Provide the [X, Y] coordinate of the cell's center where the given text is located.  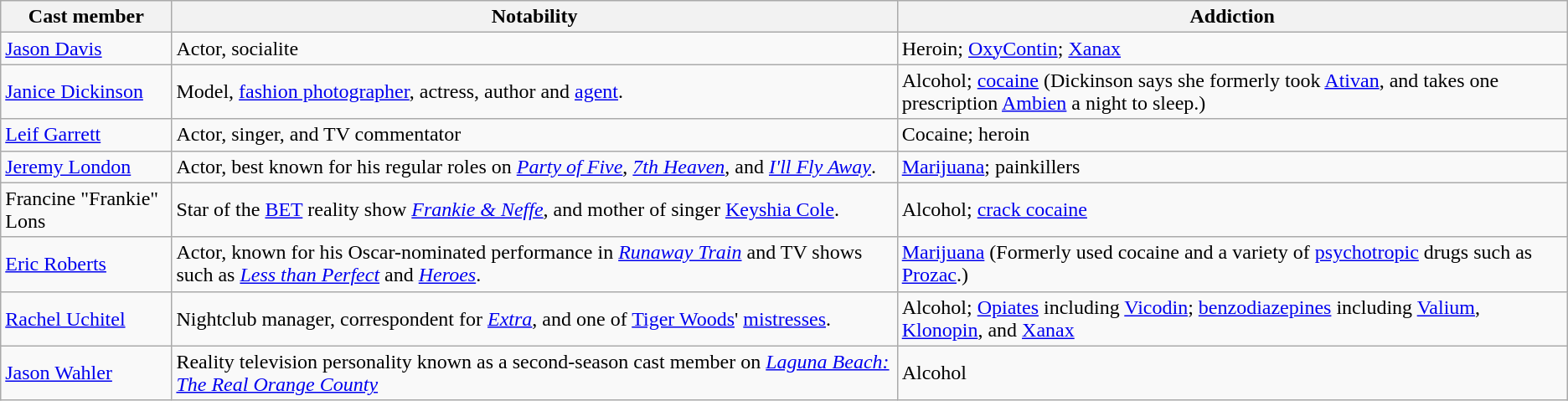
Nightclub manager, correspondent for Extra, and one of Tiger Woods' mistresses. [534, 318]
Jason Wahler [86, 373]
Jeremy London [86, 167]
Actor, socialite [534, 49]
Alcohol; Opiates including Vicodin; benzodiazepines including Valium, Klonopin, and Xanax [1232, 318]
Rachel Uchitel [86, 318]
Eric Roberts [86, 265]
Heroin; OxyContin; Xanax [1232, 49]
Addiction [1232, 17]
Alcohol; cocaine (Dickinson says she formerly took Ativan, and takes one prescription Ambien a night to sleep.) [1232, 92]
Alcohol; crack cocaine [1232, 209]
Leif Garrett [86, 135]
Marijuana; painkillers [1232, 167]
Cocaine; heroin [1232, 135]
Alcohol [1232, 373]
Cast member [86, 17]
Actor, best known for his regular roles on Party of Five, 7th Heaven, and I'll Fly Away. [534, 167]
Jason Davis [86, 49]
Model, fashion photographer, actress, author and agent. [534, 92]
Reality television personality known as a second-season cast member on Laguna Beach: The Real Orange County [534, 373]
Janice Dickinson [86, 92]
Notability [534, 17]
Francine "Frankie" Lons [86, 209]
Star of the BET reality show Frankie & Neffe, and mother of singer Keyshia Cole. [534, 209]
Actor, singer, and TV commentator [534, 135]
Actor, known for his Oscar-nominated performance in Runaway Train and TV shows such as Less than Perfect and Heroes. [534, 265]
Marijuana (Formerly used cocaine and a variety of psychotropic drugs such as Prozac.) [1232, 265]
